Search for the cell housing the specified text and yield its [x, y] center coordinate. 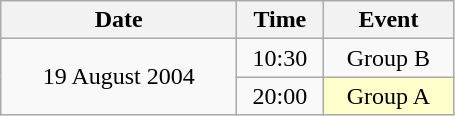
Time [280, 20]
Date [119, 20]
Group A [388, 96]
19 August 2004 [119, 77]
Group B [388, 58]
10:30 [280, 58]
20:00 [280, 96]
Event [388, 20]
